Find where the given text appears and provide that cell's center as (X, Y) coordinate. 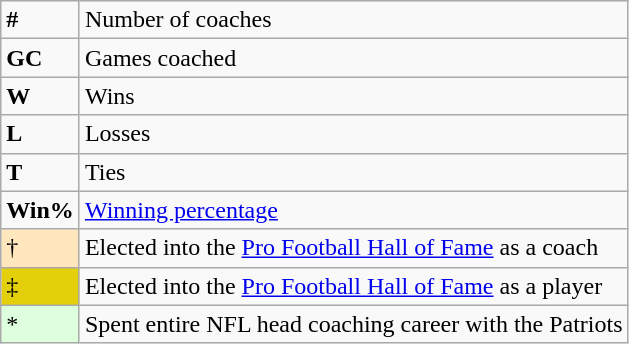
Elected into the Pro Football Hall of Fame as a player (354, 286)
L (40, 134)
‡ (40, 286)
GC (40, 58)
* (40, 324)
Spent entire NFL head coaching career with the Patriots (354, 324)
Wins (354, 96)
# (40, 20)
T (40, 172)
Ties (354, 172)
W (40, 96)
Losses (354, 134)
Games coached (354, 58)
Elected into the Pro Football Hall of Fame as a coach (354, 248)
Win% (40, 210)
† (40, 248)
Number of coaches (354, 20)
Winning percentage (354, 210)
